Detect which cell encompasses the target text, then output its [x, y] center coordinate. 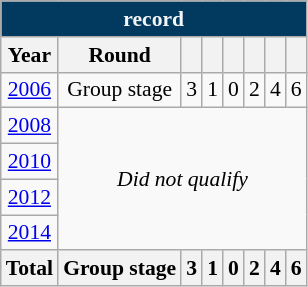
2010 [30, 162]
2006 [30, 90]
record [154, 19]
2014 [30, 233]
2008 [30, 126]
2012 [30, 197]
Did not qualify [182, 179]
Year [30, 55]
Total [30, 269]
Round [120, 55]
